Pinpoint the cell where the given text exists, returning its [X, Y] midpoint coordinate. 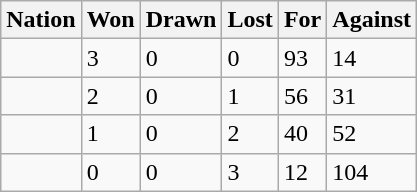
For [302, 20]
31 [372, 96]
40 [302, 134]
Lost [250, 20]
93 [302, 58]
52 [372, 134]
104 [372, 172]
Against [372, 20]
Nation [41, 20]
Drawn [181, 20]
56 [302, 96]
14 [372, 58]
Won [110, 20]
12 [302, 172]
